From the cell containing the given text, extract its center point as (X, Y) coordinate. 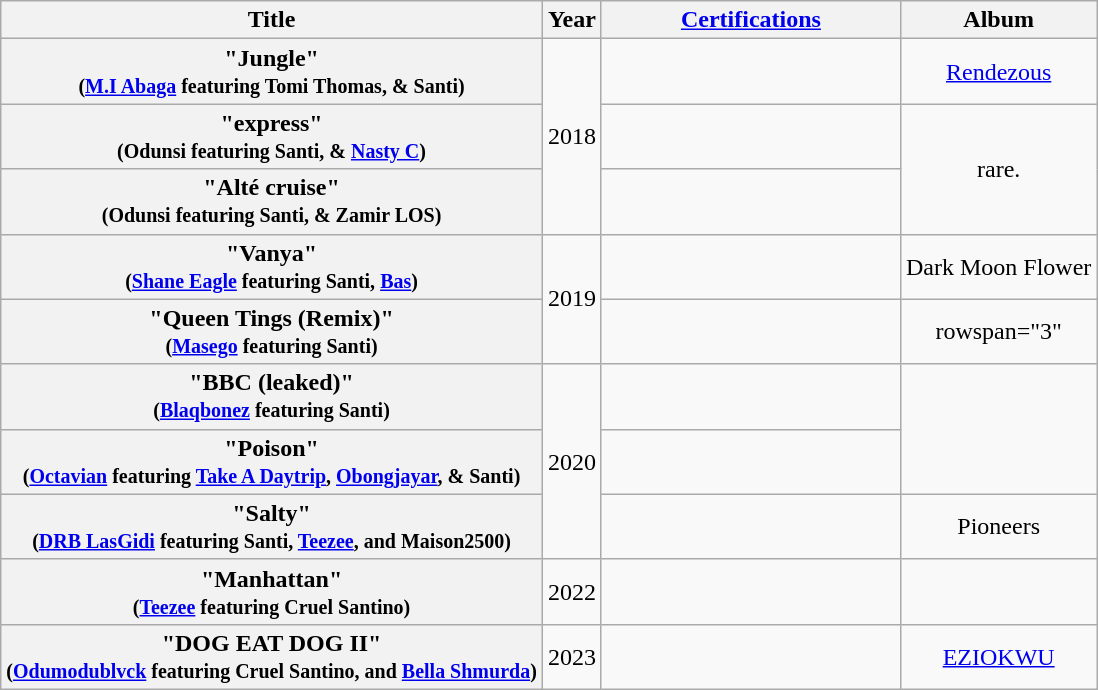
Title (272, 20)
Pioneers (998, 526)
"Queen Tings (Remix)"(Masego featuring Santi) (272, 332)
2018 (572, 136)
Certifications (750, 20)
"Vanya"(Shane Eagle featuring Santi, Bas) (272, 266)
Album (998, 20)
"express"(Odunsi featuring Santi, & Nasty C) (272, 136)
Rendezous (998, 72)
"Jungle"(M.I Abaga featuring Tomi Thomas, & Santi) (272, 72)
"Poison"(Octavian featuring Take A Daytrip, Obongjayar, & Santi) (272, 462)
2023 (572, 656)
"Alté cruise"(Odunsi featuring Santi, & Zamir LOS) (272, 202)
2020 (572, 462)
"BBC (leaked)"(Blaqbonez featuring Santi) (272, 396)
2019 (572, 299)
"Salty"(DRB LasGidi featuring Santi, Teezee, and Maison2500) (272, 526)
"DOG EAT DOG II"(Odumodublvck featuring Cruel Santino, and Bella Shmurda) (272, 656)
Year (572, 20)
2022 (572, 592)
rare. (998, 169)
"Manhattan"(Teezee featuring Cruel Santino) (272, 592)
rowspan="3" (998, 332)
Dark Moon Flower (998, 266)
EZIOKWU (998, 656)
